From the cell containing the given text, extract its center point as (x, y) coordinate. 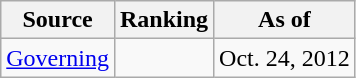
Governing (58, 58)
Oct. 24, 2012 (285, 58)
As of (285, 20)
Ranking (164, 20)
Source (58, 20)
